Find where the given text appears and provide that cell's center as [x, y] coordinate. 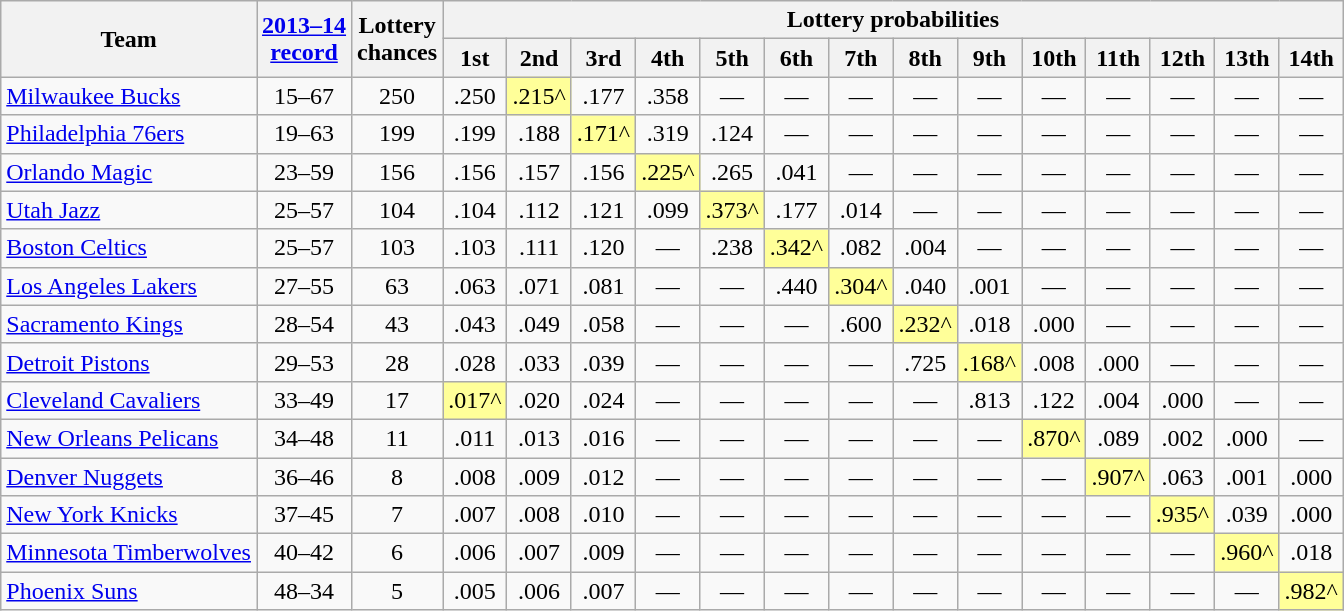
Philadelphia 76ers [129, 134]
.028 [475, 362]
36–46 [304, 477]
Sacramento Kings [129, 324]
.024 [603, 400]
.112 [539, 210]
.111 [539, 248]
156 [398, 172]
.082 [861, 248]
.014 [861, 210]
Lottery probabilities [894, 20]
.010 [603, 515]
6th [796, 58]
.012 [603, 477]
8th [925, 58]
.016 [603, 438]
Denver Nuggets [129, 477]
27–55 [304, 286]
.232^ [925, 324]
.013 [539, 438]
Los Angeles Lakers [129, 286]
Team [129, 39]
28–54 [304, 324]
.033 [539, 362]
Orlando Magic [129, 172]
Boston Celtics [129, 248]
3rd [603, 58]
.071 [539, 286]
28 [398, 362]
Minnesota Timberwolves [129, 553]
.870^ [1054, 438]
104 [398, 210]
.124 [732, 134]
199 [398, 134]
.089 [1118, 438]
.373^ [732, 210]
.040 [925, 286]
10th [1054, 58]
.358 [668, 96]
.081 [603, 286]
103 [398, 248]
11th [1118, 58]
.104 [475, 210]
5th [732, 58]
.960^ [1247, 553]
40–42 [304, 553]
15–67 [304, 96]
.440 [796, 286]
.907^ [1118, 477]
12th [1182, 58]
.215^ [539, 96]
7 [398, 515]
.049 [539, 324]
Cleveland Cavaliers [129, 400]
48–34 [304, 591]
New Orleans Pelicans [129, 438]
7th [861, 58]
.020 [539, 400]
Lotterychances [398, 39]
.103 [475, 248]
.935^ [1182, 515]
.005 [475, 591]
19–63 [304, 134]
63 [398, 286]
34–48 [304, 438]
.011 [475, 438]
.017^ [475, 400]
43 [398, 324]
Utah Jazz [129, 210]
13th [1247, 58]
.120 [603, 248]
.188 [539, 134]
250 [398, 96]
.238 [732, 248]
.199 [475, 134]
Phoenix Suns [129, 591]
5 [398, 591]
.265 [732, 172]
.342^ [796, 248]
.225^ [668, 172]
33–49 [304, 400]
.725 [925, 362]
.250 [475, 96]
.121 [603, 210]
9th [989, 58]
6 [398, 553]
.982^ [1311, 591]
1st [475, 58]
.171^ [603, 134]
2013–14record [304, 39]
29–53 [304, 362]
Milwaukee Bucks [129, 96]
New York Knicks [129, 515]
23–59 [304, 172]
.043 [475, 324]
.058 [603, 324]
.813 [989, 400]
11 [398, 438]
.304^ [861, 286]
4th [668, 58]
.319 [668, 134]
.122 [1054, 400]
17 [398, 400]
.099 [668, 210]
.041 [796, 172]
37–45 [304, 515]
.157 [539, 172]
8 [398, 477]
Detroit Pistons [129, 362]
14th [1311, 58]
.600 [861, 324]
.002 [1182, 438]
2nd [539, 58]
.168^ [989, 362]
